From the cell containing the given text, extract its center point as [x, y] coordinate. 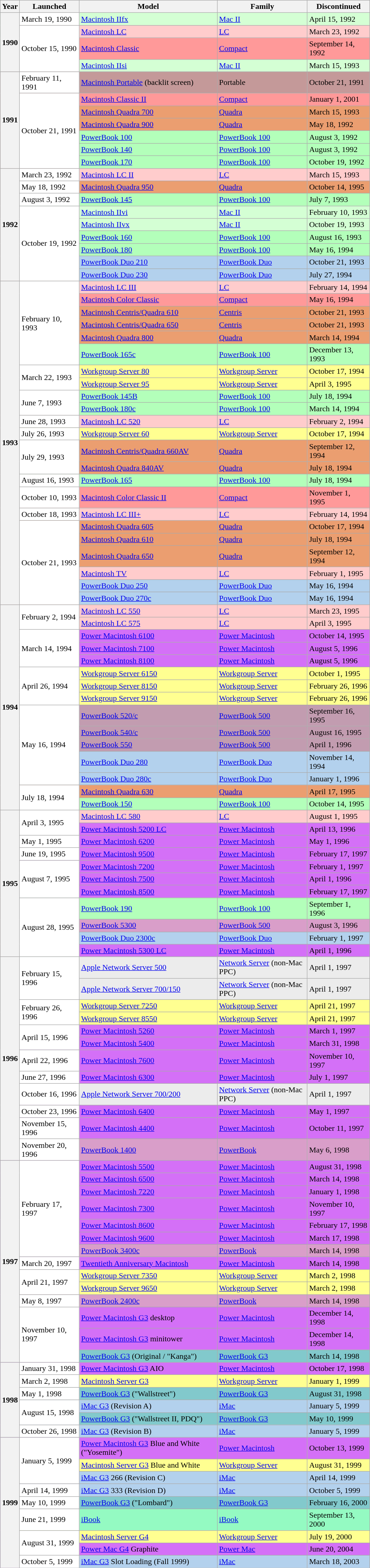
Macintosh Portable (backlit screen) [148, 82]
August 16, 1995 [338, 732]
August 7, 1995 [49, 879]
Macintosh TV [148, 573]
Workgroup Server 95 [148, 384]
May 8, 1997 [49, 1301]
September 14, 1992 [338, 49]
Power Macintosh 7100 [148, 648]
Power Macintosh 7500 [148, 879]
Macintosh Server G3 [148, 1381]
June 21, 1999 [49, 1519]
Macintosh LC III [148, 287]
January 1, 1998 [338, 1192]
December 13, 1993 [338, 354]
Macintosh Quadra 605 [148, 527]
October 17, 1998 [338, 1369]
PowerBook G3 (Original / "Kanga") [148, 1356]
August 15, 1998 [49, 1412]
August 28, 1995 [49, 927]
Workgroup Server 8150 [148, 686]
Macintosh LC [148, 32]
Workgroup Server 7250 [148, 1006]
PowerBook 3400c [148, 1251]
Launched [49, 7]
Macintosh LC 580 [148, 816]
Power Macintosh 7300 [148, 1209]
Macintosh Color Classic [148, 300]
Macintosh Quadra 840AV [148, 468]
Macintosh Server G4 [148, 1537]
Family [262, 7]
Power Macintosh 8100 [148, 661]
Discontinued [338, 7]
February 1, 1995 [338, 573]
Twentieth Anniversary Macintosh [148, 1263]
Macintosh Quadra 610 [148, 539]
Macintosh IIvi [148, 212]
PowerBook G3 ("Lombard") [148, 1503]
Power Macintosh 8500 [148, 892]
Power Macintosh 6200 [148, 842]
Macintosh Centris/Quadra 610 [148, 312]
Workgroup Server 60 [148, 434]
October 19, 1993 [338, 225]
1999 [10, 1503]
Power Macintosh 5500 [148, 1167]
March 31, 1998 [338, 1043]
PowerBook Duo 2300c [148, 938]
PowerBook Duo 250 [148, 586]
Power Macintosh 4400 [148, 1128]
PowerBook 145 [148, 200]
June 28, 1993 [49, 421]
September 13, 2000 [338, 1519]
November 14, 1994 [338, 762]
Workgroup Server 8550 [148, 1018]
1993 [10, 443]
Macintosh IIsi [148, 65]
Macintosh IIvx [148, 225]
Macintosh LC III+ [148, 514]
April 22, 1996 [49, 1060]
January 1, 1996 [338, 779]
October 13, 1999 [338, 1448]
Power Macintosh G3 desktop [148, 1318]
1995 [10, 883]
July 1, 1997 [338, 1077]
November 1, 1995 [338, 497]
July 26, 1993 [49, 434]
PowerBook 170 [148, 162]
Workgroup Server 9650 [148, 1288]
1996 [10, 1059]
PowerBook 150 [148, 804]
PowerBook 145B [148, 396]
November 20, 1996 [49, 1150]
May 1, 1996 [338, 842]
PowerBook 550 [148, 745]
Macintosh Quadra 900 [148, 124]
PowerBook 165c [148, 354]
Workgroup Server 7350 [148, 1276]
February 16, 2000 [338, 1503]
Macintosh IIfx [148, 19]
Macintosh LC II [148, 175]
PowerBook Duo 280 [148, 762]
June 7, 1993 [49, 403]
November 15, 1996 [49, 1128]
PowerBook Duo 270c [148, 598]
PowerBook Duo 230 [148, 275]
Year [10, 7]
PowerBook G3 ("Wallstreet") [148, 1394]
October 1, 1995 [338, 673]
PowerBook 180c [148, 409]
May 1, 1995 [49, 842]
Macintosh Classic II [148, 99]
March 18, 2003 [338, 1562]
Macintosh Classic [148, 49]
PowerBook 190 [148, 909]
PowerBook 540/c [148, 732]
July 29, 1993 [49, 457]
PowerBook 2400c [148, 1301]
Power Macintosh 7220 [148, 1192]
iMac G3 (Revision A) [148, 1406]
Power Macintosh 5200 LC [148, 829]
Macintosh Server G3 Blue and White [148, 1465]
PowerBook Duo 280c [148, 779]
Power Macintosh 7200 [148, 867]
Power Macintosh 7600 [148, 1060]
April 15, 1992 [338, 19]
May 6, 1998 [338, 1150]
April 26, 1994 [49, 686]
Macintosh Centris/Quadra 660AV [148, 451]
Macintosh Quadra 700 [148, 112]
1998 [10, 1400]
Macintosh Quadra 650 [148, 556]
Power Mac G4 Graphite [148, 1549]
October 10, 1993 [49, 497]
1994 [10, 707]
January 1, 1999 [338, 1381]
PowerBook Duo 210 [148, 262]
iMac G3 (Revision B) [148, 1431]
Apple Network Server 500 [148, 967]
Power Mac [262, 1549]
1997 [10, 1261]
PowerBook 5300 [148, 925]
PowerBook 160 [148, 237]
Power Macintosh G3 minitower [148, 1339]
Apple Network Server 700/150 [148, 989]
Macintosh LC 550 [148, 611]
iMac G3 Slot Loading (Fall 1999) [148, 1562]
Macintosh LC 575 [148, 623]
March 17, 1998 [338, 1238]
Workgroup Server 80 [148, 371]
1990 [10, 42]
PowerBook 180 [148, 250]
Macintosh Quadra 950 [148, 187]
September 1, 1996 [338, 909]
Apple Network Server 700/200 [148, 1094]
Power Macintosh 6100 [148, 636]
July 27, 1994 [338, 275]
Power Macintosh G3 AIO [148, 1369]
PowerBook 1400 [148, 1150]
Power Macintosh 8600 [148, 1226]
March 1, 1997 [338, 1031]
Macintosh Quadra 630 [148, 791]
October 26, 1998 [49, 1431]
July 19, 2000 [338, 1537]
August 1, 1995 [338, 816]
October 23, 1996 [49, 1111]
January 31, 1998 [49, 1369]
Power Macintosh G3 Blue and White ("Yosemite") [148, 1448]
Power Macintosh 9500 [148, 854]
March 19, 1990 [49, 19]
March 20, 1997 [49, 1263]
October 16, 1996 [49, 1094]
Model [148, 7]
iMac G3 333 (Revision D) [148, 1490]
May 1, 1998 [49, 1394]
Portable [262, 82]
PowerBook 165 [148, 480]
January 1, 2001 [338, 99]
February 11, 1991 [49, 82]
1991 [10, 120]
Macintosh Centris/Quadra 650 [148, 325]
April 15, 1996 [49, 1037]
September 16, 1995 [338, 715]
October 11, 1997 [338, 1128]
Power Macintosh 5400 [148, 1043]
Macintosh Quadra 800 [148, 337]
PowerBook G3 ("Wallstreet II, PDQ") [148, 1419]
June 27, 1996 [49, 1077]
iMac G3 266 (Revision C) [148, 1478]
Power Macintosh 6400 [148, 1111]
Workgroup Server 6150 [148, 673]
June 20, 2004 [338, 1549]
August 3, 1996 [338, 925]
March 22, 1993 [49, 377]
April 17, 1995 [338, 791]
Power Macintosh 6300 [148, 1077]
Power Macintosh 5260 [148, 1031]
July 7, 1993 [338, 200]
October 15, 1990 [49, 49]
May 1, 1997 [338, 1111]
February 17, 1998 [338, 1226]
February 15, 1996 [49, 978]
Macintosh Color Classic II [148, 497]
Workgroup Server 9150 [148, 698]
1992 [10, 225]
Power Macintosh 6500 [148, 1179]
March 23, 1995 [338, 611]
Macintosh LC 520 [148, 421]
June 19, 1995 [49, 854]
April 13, 1996 [338, 829]
October 18, 1993 [49, 514]
Power Macintosh 9600 [148, 1238]
Power Macintosh 5300 LC [148, 950]
PowerBook 140 [148, 149]
PowerBook 520/c [148, 715]
